Locate the cell with the specified text and output its [X, Y] center coordinate. 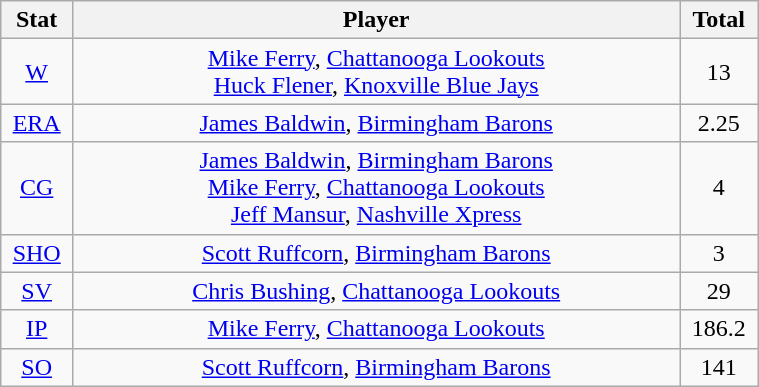
13 [719, 72]
James Baldwin, Birmingham Barons Mike Ferry, Chattanooga Lookouts Jeff Mansur, Nashville Xpress [376, 188]
Stat [37, 20]
IP [37, 329]
CG [37, 188]
Total [719, 20]
James Baldwin, Birmingham Barons [376, 123]
Mike Ferry, Chattanooga Lookouts Huck Flener, Knoxville Blue Jays [376, 72]
SV [37, 291]
SO [37, 367]
Player [376, 20]
29 [719, 291]
ERA [37, 123]
W [37, 72]
141 [719, 367]
Chris Bushing, Chattanooga Lookouts [376, 291]
2.25 [719, 123]
SHO [37, 253]
4 [719, 188]
Mike Ferry, Chattanooga Lookouts [376, 329]
3 [719, 253]
186.2 [719, 329]
